Determine the [x, y] coordinate at the center of the cell enclosing the given text.  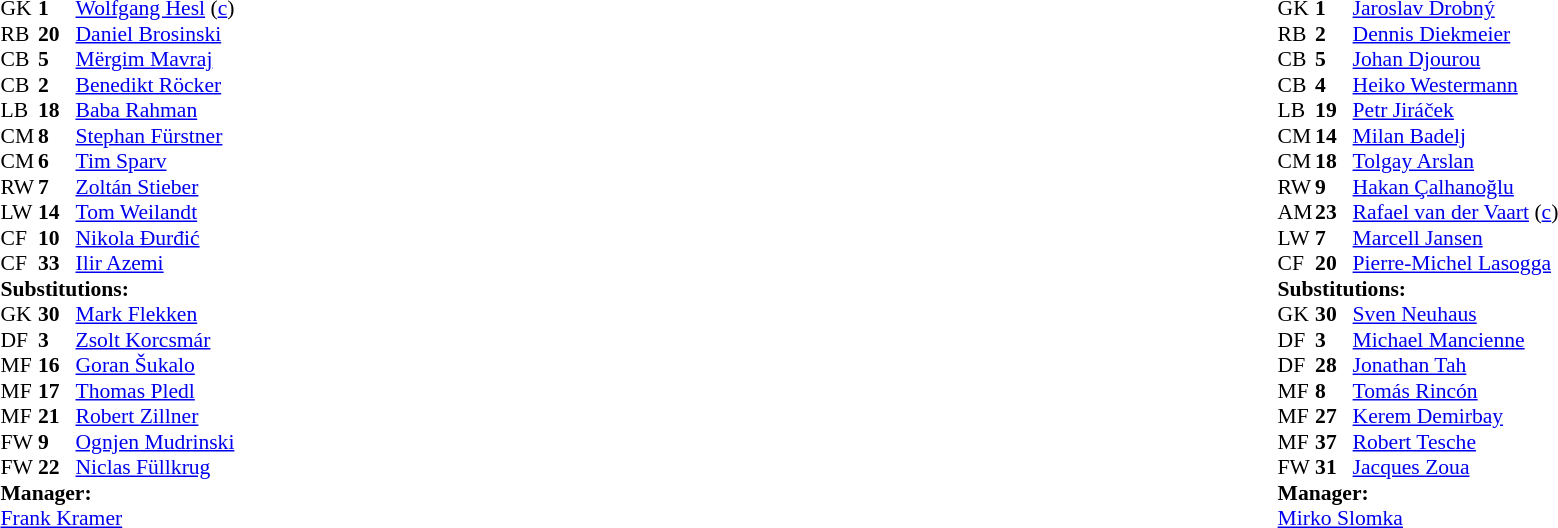
22 [57, 467]
21 [57, 417]
6 [57, 161]
Zoltán Stieber [156, 187]
Robert Zillner [156, 417]
31 [1334, 467]
Niclas Füllkrug [156, 467]
23 [1334, 213]
Tom Weilandt [156, 213]
Tim Sparv [156, 161]
Stephan Fürstner [156, 136]
Zsolt Korcsmár [156, 340]
Ilir Azemi [156, 263]
Goran Šukalo [156, 365]
33 [57, 263]
Mërgim Mavraj [156, 59]
10 [57, 238]
4 [1334, 85]
Benedikt Röcker [156, 85]
Mark Flekken [156, 315]
AM [1297, 213]
27 [1334, 417]
Thomas Pledl [156, 391]
19 [1334, 111]
Daniel Brosinski [156, 34]
16 [57, 365]
Substitutions: [117, 289]
Ognjen Mudrinski [156, 442]
Nikola Đurđić [156, 238]
37 [1334, 442]
Baba Rahman [156, 111]
Manager: [117, 493]
28 [1334, 365]
17 [57, 391]
